Return (x, y) of the center of cell containing provided text 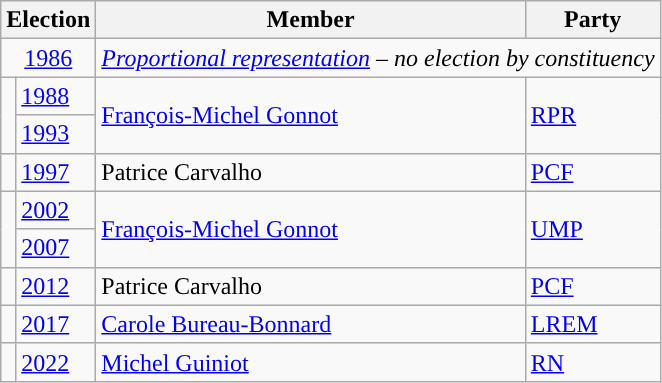
2012 (56, 286)
Member (310, 20)
2017 (56, 324)
Election (48, 20)
2002 (56, 210)
LREM (592, 324)
Party (592, 20)
1988 (56, 96)
Michel Guiniot (310, 362)
1986 (48, 58)
1993 (56, 134)
Carole Bureau-Bonnard (310, 324)
UMP (592, 229)
Proportional representation – no election by constituency (378, 58)
RN (592, 362)
2007 (56, 248)
1997 (56, 172)
RPR (592, 115)
2022 (56, 362)
